Find where the given text appears and provide that cell's center as (x, y) coordinate. 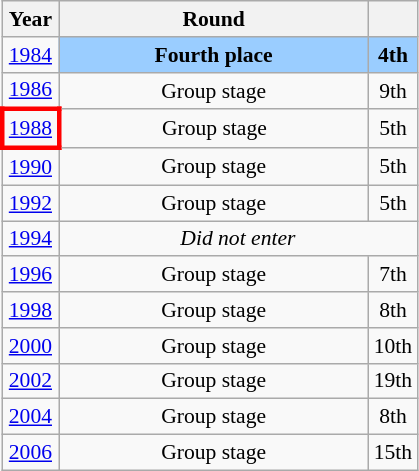
2004 (30, 417)
1986 (30, 90)
9th (394, 90)
1994 (30, 239)
Year (30, 19)
Fourth place (214, 55)
4th (394, 55)
15th (394, 453)
Round (214, 19)
1996 (30, 275)
2000 (30, 346)
1992 (30, 203)
7th (394, 275)
2006 (30, 453)
Did not enter (238, 239)
1984 (30, 55)
19th (394, 381)
2002 (30, 381)
1990 (30, 166)
10th (394, 346)
1998 (30, 310)
1988 (30, 130)
